Determine the [x, y] coordinate at the center of the cell enclosing the given text.  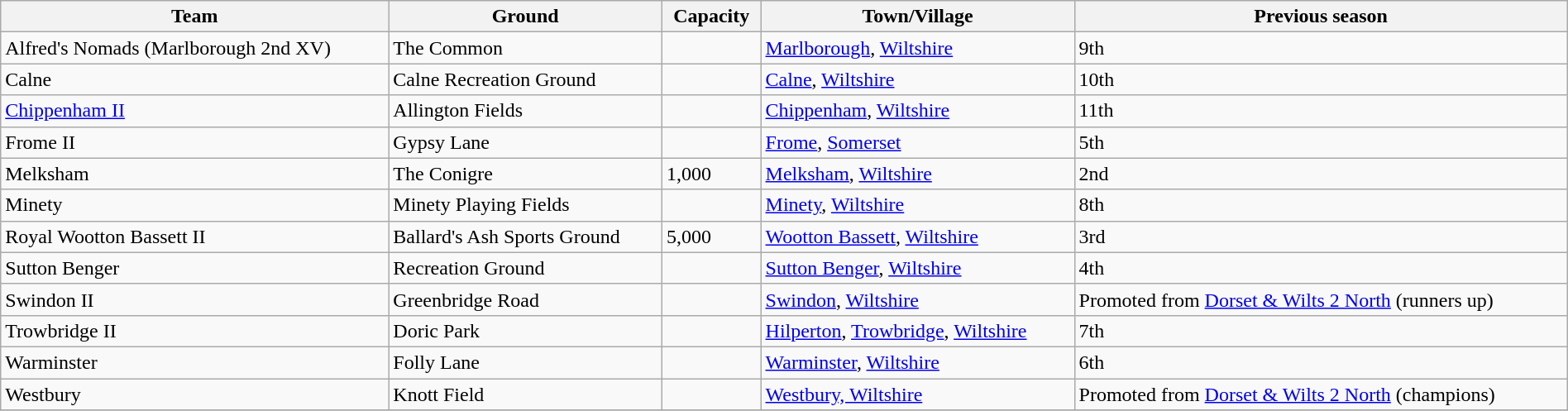
Calne [195, 79]
6th [1321, 362]
Frome, Somerset [918, 142]
Calne, Wiltshire [918, 79]
Swindon II [195, 299]
2nd [1321, 174]
Allington Fields [526, 111]
Frome II [195, 142]
Westbury [195, 394]
Capacity [711, 17]
Knott Field [526, 394]
Minety [195, 205]
Swindon, Wiltshire [918, 299]
Chippenham, Wiltshire [918, 111]
Warminster [195, 362]
Warminster, Wiltshire [918, 362]
Trowbridge II [195, 331]
9th [1321, 48]
The Conigre [526, 174]
11th [1321, 111]
Calne Recreation Ground [526, 79]
Melksham [195, 174]
Previous season [1321, 17]
Folly Lane [526, 362]
Sutton Benger [195, 268]
Westbury, Wiltshire [918, 394]
5th [1321, 142]
Melksham, Wiltshire [918, 174]
Town/Village [918, 17]
Greenbridge Road [526, 299]
Sutton Benger, Wiltshire [918, 268]
Alfred's Nomads (Marlborough 2nd XV) [195, 48]
Marlborough, Wiltshire [918, 48]
10th [1321, 79]
7th [1321, 331]
3rd [1321, 237]
Ballard's Ash Sports Ground [526, 237]
4th [1321, 268]
Chippenham II [195, 111]
Royal Wootton Bassett II [195, 237]
5,000 [711, 237]
Promoted from Dorset & Wilts 2 North (runners up) [1321, 299]
Minety Playing Fields [526, 205]
Team [195, 17]
Hilperton, Trowbridge, Wiltshire [918, 331]
8th [1321, 205]
Promoted from Dorset & Wilts 2 North (champions) [1321, 394]
Ground [526, 17]
1,000 [711, 174]
Recreation Ground [526, 268]
Gypsy Lane [526, 142]
Wootton Bassett, Wiltshire [918, 237]
The Common [526, 48]
Minety, Wiltshire [918, 205]
Doric Park [526, 331]
